Provide the [X, Y] coordinate of the cell's center where the given text is located.  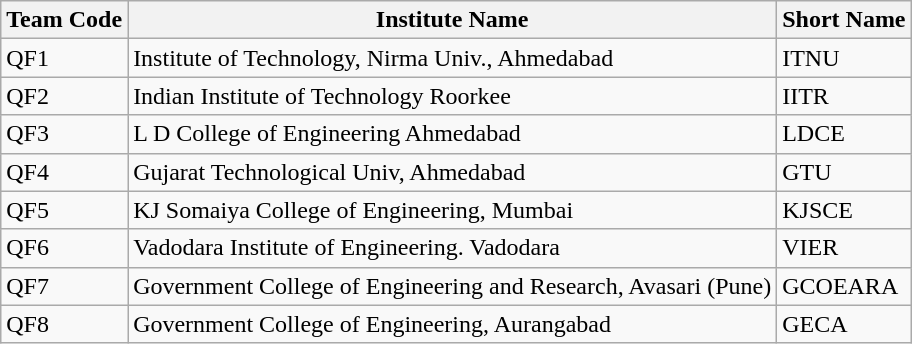
LDCE [844, 134]
QF1 [64, 58]
Indian Institute of Technology Roorkee [452, 96]
Gujarat Technological Univ, Ahmedabad [452, 172]
L D College of Engineering Ahmedabad [452, 134]
IITR [844, 96]
Team Code [64, 20]
GCOEARA [844, 286]
Institute of Technology, Nirma Univ., Ahmedabad [452, 58]
Vadodara Institute of Engineering. Vadodara [452, 248]
KJSCE [844, 210]
Government College of Engineering and Research, Avasari (Pune) [452, 286]
Institute Name [452, 20]
QF8 [64, 324]
GTU [844, 172]
VIER [844, 248]
QF3 [64, 134]
QF7 [64, 286]
Short Name [844, 20]
GECA [844, 324]
QF4 [64, 172]
QF6 [64, 248]
QF2 [64, 96]
ITNU [844, 58]
KJ Somaiya College of Engineering, Mumbai [452, 210]
QF5 [64, 210]
Government College of Engineering, Aurangabad [452, 324]
